Scan for the cell matching the given text and deliver its (X, Y) coordinate at center. 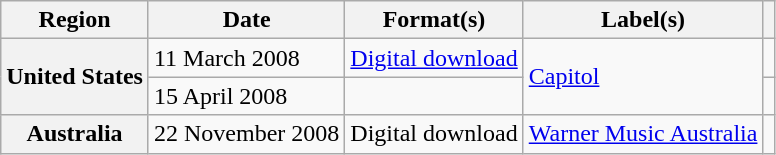
United States (75, 77)
Date (246, 20)
Format(s) (434, 20)
Warner Music Australia (643, 134)
Australia (75, 134)
15 April 2008 (246, 96)
Label(s) (643, 20)
Region (75, 20)
22 November 2008 (246, 134)
11 March 2008 (246, 58)
Capitol (643, 77)
